Extract the [X, Y] coordinate from the center of the cell holding the provided text.  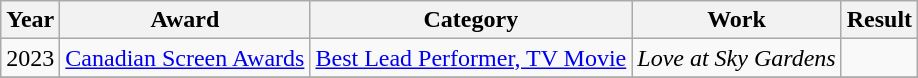
Year [30, 20]
Result [879, 20]
Canadian Screen Awards [185, 58]
Work [736, 20]
Best Lead Performer, TV Movie [471, 58]
2023 [30, 58]
Award [185, 20]
Love at Sky Gardens [736, 58]
Category [471, 20]
